Provide the [x, y] coordinate of the cell's center where the given text is located.  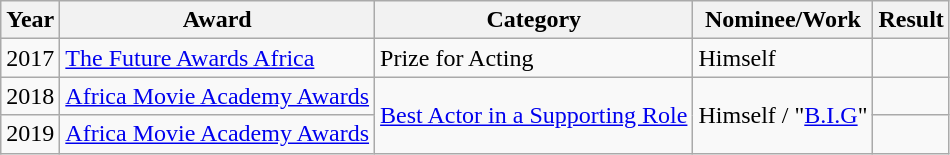
Category [534, 20]
Award [218, 20]
Prize for Acting [534, 58]
Nominee/Work [783, 20]
2018 [30, 96]
Year [30, 20]
The Future Awards Africa [218, 58]
Result [911, 20]
Himself [783, 58]
Best Actor in a Supporting Role [534, 115]
2017 [30, 58]
2019 [30, 134]
Himself / "B.I.G" [783, 115]
